For the text-containing cell, return its midpoint in [X, Y] coordinate format. 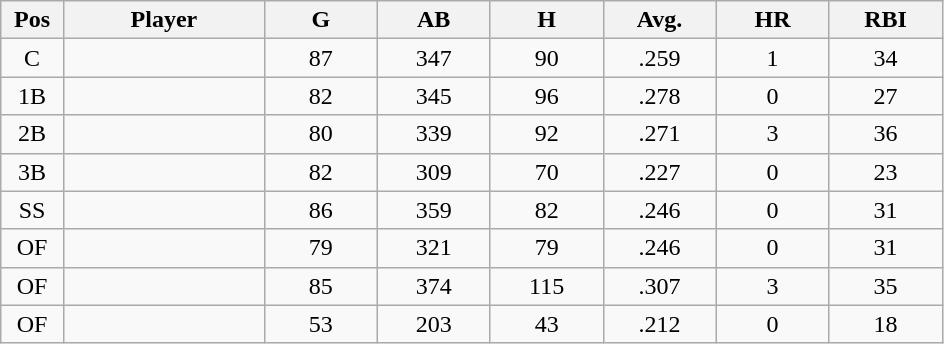
345 [434, 96]
85 [320, 286]
AB [434, 20]
.271 [660, 134]
203 [434, 324]
3B [32, 172]
HR [772, 20]
70 [546, 172]
309 [434, 172]
359 [434, 210]
36 [886, 134]
G [320, 20]
.307 [660, 286]
C [32, 58]
.227 [660, 172]
86 [320, 210]
80 [320, 134]
SS [32, 210]
27 [886, 96]
53 [320, 324]
374 [434, 286]
.259 [660, 58]
Player [164, 20]
.212 [660, 324]
347 [434, 58]
1B [32, 96]
18 [886, 324]
321 [434, 248]
96 [546, 96]
Pos [32, 20]
115 [546, 286]
.278 [660, 96]
Avg. [660, 20]
92 [546, 134]
35 [886, 286]
339 [434, 134]
RBI [886, 20]
34 [886, 58]
23 [886, 172]
90 [546, 58]
87 [320, 58]
H [546, 20]
1 [772, 58]
2B [32, 134]
43 [546, 324]
